Detect which cell encompasses the target text, then output its (x, y) center coordinate. 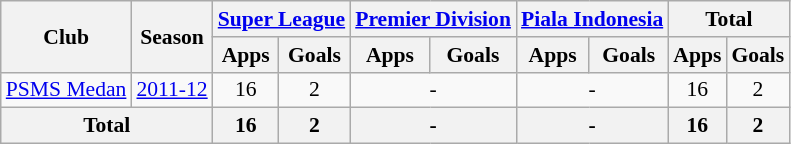
Club (66, 36)
PSMS Medan (66, 90)
Piala Indonesia (592, 19)
Premier Division (433, 19)
Super League (282, 19)
Season (172, 36)
2011-12 (172, 90)
